Output the (X, Y) coordinate of the center of the cell containing the given text.  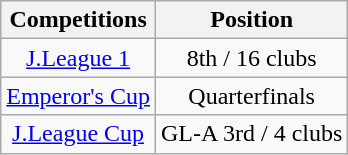
Position (251, 20)
Emperor's Cup (78, 96)
Competitions (78, 20)
8th / 16 clubs (251, 58)
J.League Cup (78, 134)
Quarterfinals (251, 96)
GL-A 3rd / 4 clubs (251, 134)
J.League 1 (78, 58)
